Return the (X, Y) coordinate for the center point of the cell that contains the specified text.  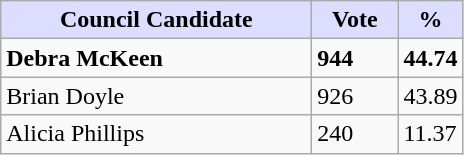
Debra McKeen (156, 58)
240 (355, 134)
Vote (355, 20)
Brian Doyle (156, 96)
% (430, 20)
Alicia Phillips (156, 134)
Council Candidate (156, 20)
11.37 (430, 134)
944 (355, 58)
43.89 (430, 96)
44.74 (430, 58)
926 (355, 96)
